Return the [x, y] coordinate for the center point of the cell that contains the specified text.  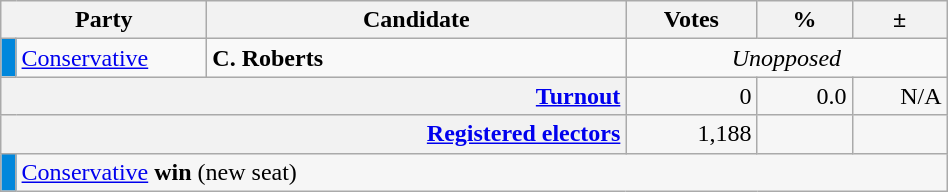
Turnout [314, 96]
± [900, 20]
% [804, 20]
Conservative win (new seat) [482, 172]
0.0 [804, 96]
Candidate [416, 20]
Party [104, 20]
Votes [692, 20]
Conservative [112, 58]
1,188 [692, 134]
Unopposed [786, 58]
Registered electors [314, 134]
C. Roberts [416, 58]
N/A [900, 96]
0 [692, 96]
